Output the (X, Y) coordinate of the center of the cell containing the given text.  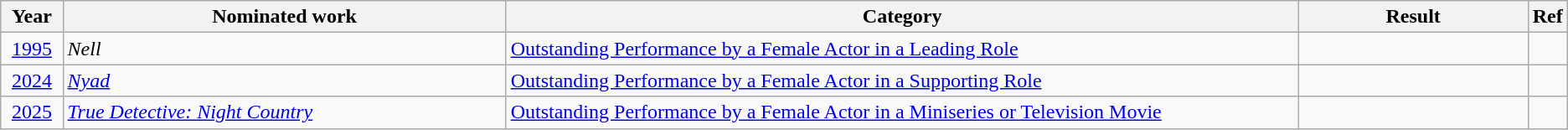
Outstanding Performance by a Female Actor in a Supporting Role (902, 81)
Year (32, 17)
Nominated work (285, 17)
Outstanding Performance by a Female Actor in a Leading Role (902, 49)
True Detective: Night Country (285, 112)
Category (902, 17)
2025 (32, 112)
Nell (285, 49)
Outstanding Performance by a Female Actor in a Miniseries or Television Movie (902, 112)
2024 (32, 81)
Nyad (285, 81)
Ref (1548, 17)
1995 (32, 49)
Result (1413, 17)
